Identify which cell holds the provided text, then report its (x, y) central coordinate. 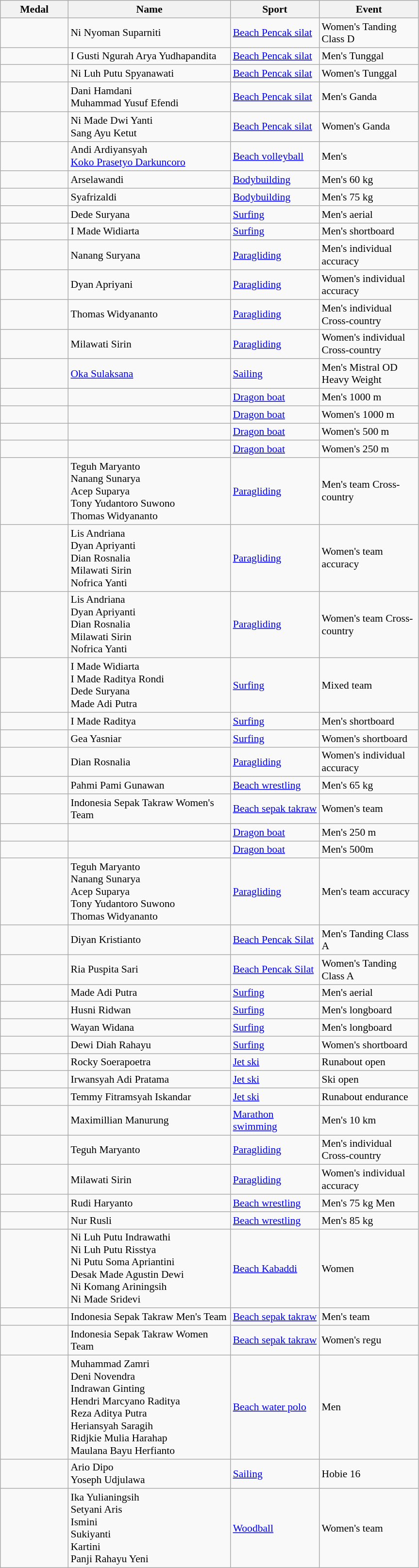
Men's Tanding Class A (369, 940)
Event (369, 9)
Men's 60 kg (369, 180)
Nanang Suryana (149, 255)
Muhammad ZamriDeni NovendraIndrawan GintingHendri Marcyano RadityaReza Aditya PutraHeriansyah SaragihRidjkie Mulia HarahapMaulana Bayu Herfianto (149, 1407)
Women's team Cross-country (369, 625)
Nur Rusli (149, 1221)
Arselawandi (149, 180)
Runabout open (369, 1062)
Hobie 16 (369, 1473)
Women's regu (369, 1340)
Women's Tunggal (369, 74)
Women (369, 1269)
Oka Sulaksana (149, 374)
Rocky Soerapoetra (149, 1062)
Men's 500m (369, 850)
Maximillian Manurung (149, 1120)
Men's 250 m (369, 832)
Dewi Diah Rahayu (149, 1045)
Men's Mistral OD Heavy Weight (369, 374)
Andi ArdiyansyahKoko Prasetyo Darkuncoro (149, 156)
Made Adi Putra (149, 993)
Women's 1000 m (369, 414)
I Gusti Ngurah Arya Yudhapandita (149, 56)
Ria Puspita Sari (149, 970)
Women's Tanding Class D (369, 33)
Men's Ganda (369, 97)
Dyan Apriyani (149, 284)
Men's (369, 156)
Indonesia Sepak Takraw Men's Team (149, 1317)
Dian Rosnalia (149, 762)
Gea Yasniar (149, 739)
Runabout endurance (369, 1097)
Sport (275, 9)
Women's individual Cross-country (369, 344)
Women's 250 m (369, 449)
Ski open (369, 1080)
Men's team accuracy (369, 892)
Diyan Kristianto (149, 940)
Men's 85 kg (369, 1221)
Temmy Fitramsyah Iskandar (149, 1097)
Women's 500 m (369, 432)
Ario Dipo Yoseph Udjulawa (149, 1473)
Teguh Maryanto (149, 1150)
Men's 75 kg Men (369, 1203)
Women's team accuracy (369, 558)
Mixed team (369, 685)
Ni Nyoman Suparniti (149, 33)
Men's 65 kg (369, 786)
Men (369, 1407)
I Made Widiarta (149, 231)
Beach water polo (275, 1407)
Husni Ridwan (149, 1010)
Indonesia Sepak Takraw Women's Team (149, 809)
Men's 10 km (369, 1120)
I Made Raditya (149, 721)
Beach volleyball (275, 156)
Men's team Cross-country (369, 491)
Ni Luh Putu Spyanawati (149, 74)
Syafrizaldi (149, 197)
Ni Luh Putu IndrawathiNi Luh Putu Risstya Ni Putu Soma ApriantiniDesak Made Agustin DewiNi Komang AriningsihNi Made Sridevi (149, 1269)
Women's Ganda (369, 126)
Indonesia Sepak Takraw Women Team (149, 1340)
Woodball (275, 1529)
Dede Suryana (149, 215)
Ika YulianingsihSetyani ArisIsminiSukiyantiKartiniPanji Rahayu Yeni (149, 1529)
Ni Made Dwi YantiSang Ayu Ketut (149, 126)
Medal (34, 9)
I Made WidiartaI Made Raditya RondiDede SuryanaMade Adi Putra (149, 685)
Irwansyah Adi Pratama (149, 1080)
Men's individual accuracy (369, 255)
Women's Tanding Class A (369, 970)
Pahmi Pami Gunawan (149, 786)
Men's 75 kg (369, 197)
Name (149, 9)
Marathon swimming (275, 1120)
Thomas Widyananto (149, 314)
Men's team (369, 1317)
Men's Tunggal (369, 56)
Beach Kabaddi (275, 1269)
Dani HamdaniMuhammad Yusuf Efendi (149, 97)
Rudi Haryanto (149, 1203)
Wayan Widana (149, 1028)
Men's 1000 m (369, 397)
